Return (x, y) of the center of cell containing provided text 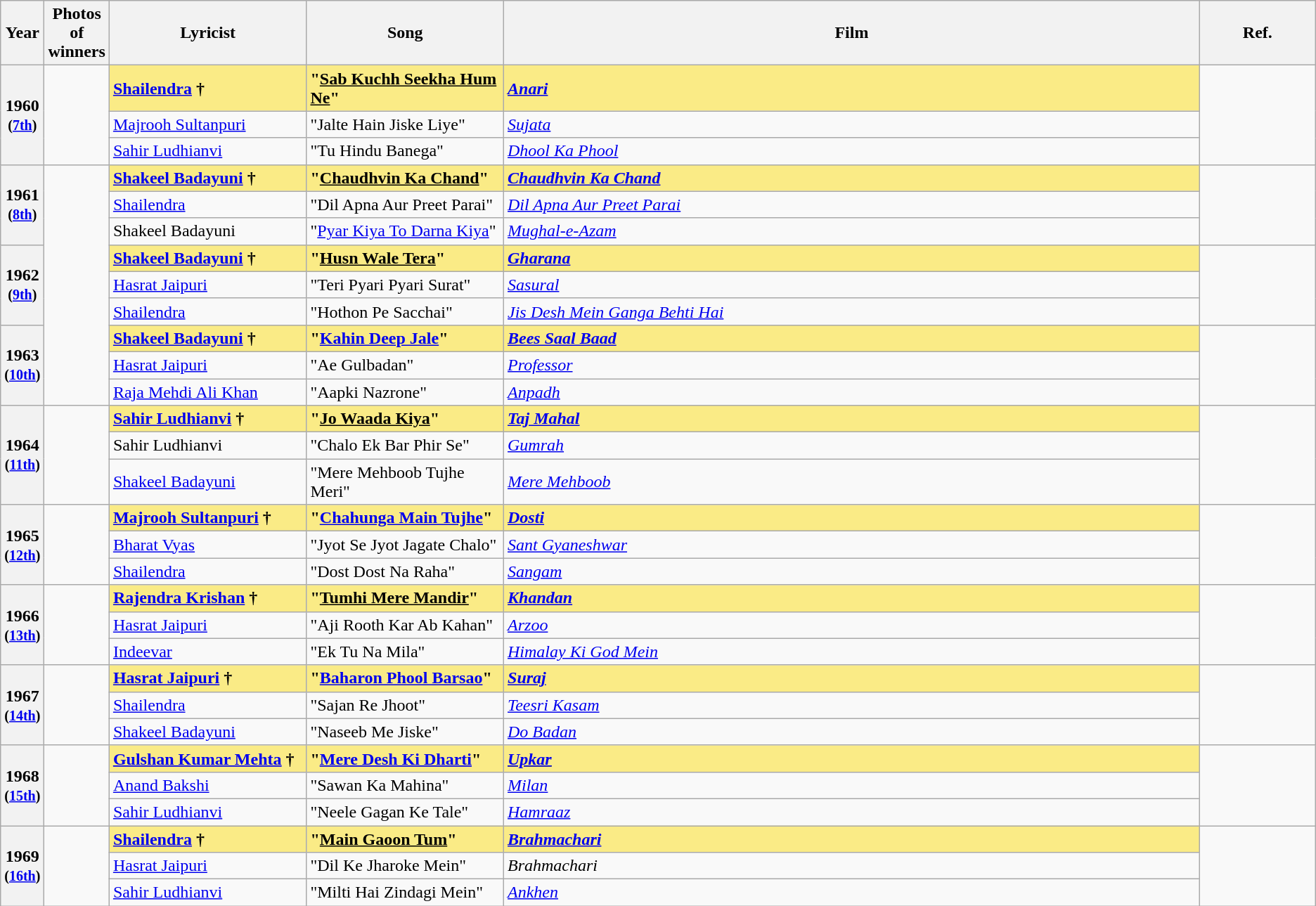
Rajendra Krishan † (208, 598)
1961(8th) (22, 205)
"Mere Desh Ki Dharti" (405, 758)
Taj Mahal (852, 419)
Mughal-e-Azam (852, 231)
"Milti Hai Zindagi Mein" (405, 893)
Dosti (852, 518)
"Aapki Nazrone" (405, 391)
Ref. (1257, 33)
1967(14th) (22, 705)
Himalay Ki God Mein (852, 652)
Lyricist (208, 33)
"Chalo Ek Bar Phir Se" (405, 446)
"Hothon Pe Sacchai" (405, 311)
Dhool Ka Phool (852, 151)
Anand Bakshi (208, 785)
Dil Apna Aur Preet Parai (852, 205)
"Teri Pyari Pyari Surat" (405, 285)
"Neele Gagan Ke Tale" (405, 812)
Suraj (852, 678)
"Sajan Re Jhoot" (405, 705)
Hasrat Jaipuri † (208, 678)
"Jalte Hain Jiske Liye" (405, 124)
1966(13th) (22, 625)
Indeevar (208, 652)
Gharana (852, 258)
"Ae Gulbadan" (405, 365)
"Chaudhvin Ka Chand" (405, 178)
Majrooh Sultanpuri † (208, 518)
Sant Gyaneshwar (852, 545)
Bharat Vyas (208, 545)
Hamraaz (852, 812)
Milan (852, 785)
Do Badan (852, 732)
1960(7th) (22, 115)
Gulshan Kumar Mehta † (208, 758)
"Dil Apna Aur Preet Parai" (405, 205)
Bees Saal Baad (852, 338)
"Sab Kuchh Seekha Hum Ne" (405, 89)
"Mere Mehboob Tujhe Meri" (405, 482)
Mere Mehboob (852, 482)
"Main Gaoon Tum" (405, 839)
1969(16th) (22, 865)
Chaudhvin Ka Chand (852, 178)
Jis Desh Mein Ganga Behti Hai (852, 311)
Teesri Kasam (852, 705)
"Naseeb Me Jiske" (405, 732)
Khandan (852, 598)
"Dil Ke Jharoke Mein" (405, 866)
"Tumhi Mere Mandir" (405, 598)
Ankhen (852, 893)
"Baharon Phool Barsao" (405, 678)
"Jo Waada Kiya" (405, 419)
Sasural (852, 285)
"Ek Tu Na Mila" (405, 652)
Photos of winners (77, 33)
Anari (852, 89)
Sahir Ludhianvi † (208, 419)
"Aji Rooth Kar Ab Kahan" (405, 625)
"Jyot Se Jyot Jagate Chalo" (405, 545)
Anpadh (852, 391)
1964(11th) (22, 455)
Majrooh Sultanpuri (208, 124)
Song (405, 33)
"Sawan Ka Mahina" (405, 785)
1965(12th) (22, 545)
1968(15th) (22, 785)
Sujata (852, 124)
Gumrah (852, 446)
1963(10th) (22, 365)
"Chahunga Main Tujhe" (405, 518)
Upkar (852, 758)
"Husn Wale Tera" (405, 258)
"Pyar Kiya To Darna Kiya" (405, 231)
"Dost Dost Na Raha" (405, 571)
Sangam (852, 571)
"Tu Hindu Banega" (405, 151)
Raja Mehdi Ali Khan (208, 391)
Year (22, 33)
Arzoo (852, 625)
1962(9th) (22, 285)
Film (852, 33)
"Kahin Deep Jale" (405, 338)
Professor (852, 365)
